Detect which cell encompasses the target text, then output its (X, Y) center coordinate. 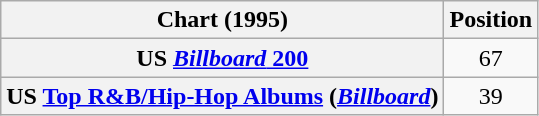
US Top R&B/Hip-Hop Albums (Billboard) (222, 96)
Position (491, 20)
US Billboard 200 (222, 58)
67 (491, 58)
39 (491, 96)
Chart (1995) (222, 20)
